Capture the cell that displays the provided text and extract its [X, Y] central coordinate. 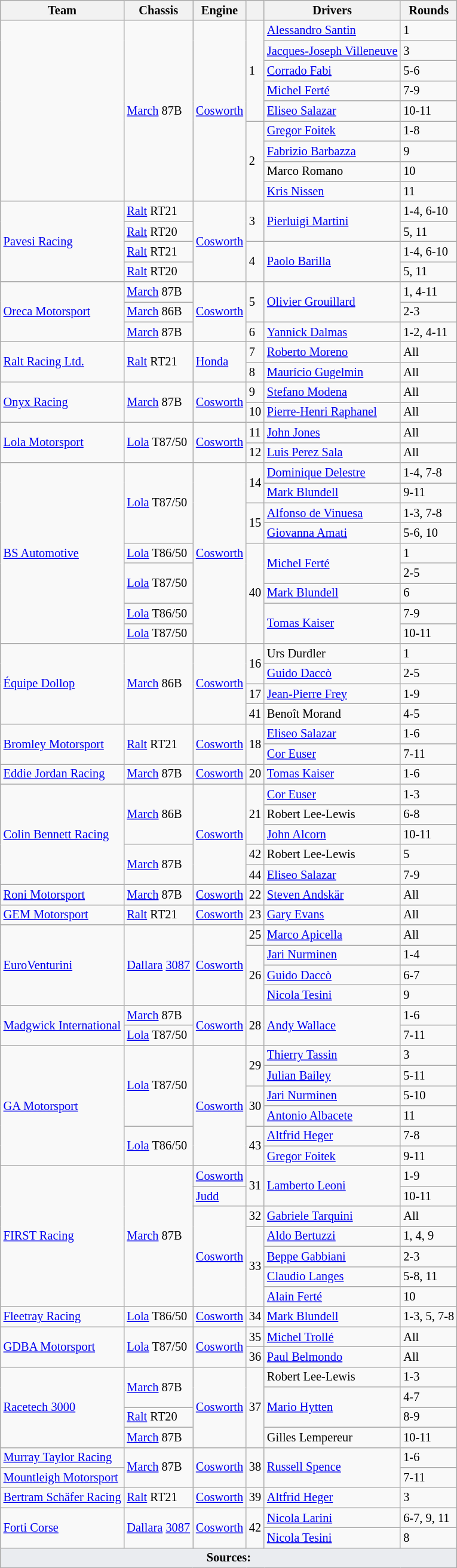
Corrado Fabi [332, 70]
Dominique Delestre [332, 472]
14 [255, 482]
38 [255, 1468]
Kris Nissen [332, 191]
5-10 [429, 1096]
1-4, 7-8 [429, 472]
FIRST Racing [62, 1236]
Bromley Motorsport [62, 744]
Roberto Moreno [332, 352]
Thierry Tassin [332, 1055]
7-8 [429, 1136]
Stefano Modena [332, 392]
2 [255, 161]
6-7 [429, 975]
Giovanna Amati [332, 533]
5-6, 10 [429, 533]
Eddie Jordan Racing [62, 774]
34 [255, 1317]
Olivier Grouillard [332, 302]
41 [255, 714]
12 [255, 453]
4 [255, 262]
Alessandro Santin [332, 30]
7 [255, 352]
John Jones [332, 432]
8-9 [429, 1417]
Engine [220, 10]
GEM Motorsport [62, 915]
Lamberto Leoni [332, 1186]
37 [255, 1407]
26 [255, 974]
Jacques-Joseph Villeneuve [332, 51]
Andy Wallace [332, 1025]
Paul Belmondo [332, 1357]
Michel Trollé [332, 1337]
Pierluigi Martini [332, 221]
Oreca Motorsport [62, 312]
5-8, 11 [429, 1277]
Gilles Lempereur [332, 1437]
21 [255, 814]
Aldo Bertuzzi [332, 1236]
Julian Bailey [332, 1075]
Colin Bennett Racing [62, 834]
Racetech 3000 [62, 1407]
6-7, 9, 11 [429, 1518]
29 [255, 1065]
23 [255, 915]
5-11 [429, 1075]
Antonio Albacete [332, 1115]
39 [255, 1498]
John Alcorn [332, 834]
Marco Apicella [332, 935]
1, 4, 9 [429, 1236]
16 [255, 663]
Urs Durdler [332, 653]
Luis Perez Sala [332, 453]
Fabrizio Barbazza [332, 151]
Roni Motorsport [62, 894]
43 [255, 1145]
Alain Ferté [332, 1296]
Onyx Racing [62, 402]
17 [255, 694]
15 [255, 523]
Ralt Racing Ltd. [62, 362]
Mountleigh Motorsport [62, 1477]
32 [255, 1216]
Maurício Gugelmin [332, 372]
Nicola Larini [332, 1518]
Gabriele Tarquini [332, 1216]
Honda [220, 362]
Rounds [429, 10]
GDBA Motorsport [62, 1347]
Claudio Langes [332, 1277]
Team [62, 10]
6-8 [429, 814]
GA Motorsport [62, 1105]
35 [255, 1337]
Lola Motorsport [62, 442]
Chassis [158, 10]
1, 4-11 [429, 292]
30 [255, 1106]
Mario Hytten [332, 1407]
Drivers [332, 10]
1-4 [429, 955]
25 [255, 935]
1-2, 4-11 [429, 332]
31 [255, 1186]
Benoît Morand [332, 714]
Marco Romano [332, 171]
Yannick Dalmas [332, 332]
Forti Corse [62, 1527]
18 [255, 744]
Équipe Dollop [62, 683]
Judd [220, 1196]
22 [255, 894]
5-6 [429, 70]
1-3, 7-8 [429, 513]
1-3, 5, 7-8 [429, 1317]
Pavesi Racing [62, 241]
1-8 [429, 131]
33 [255, 1266]
Beppe Gabbiani [332, 1256]
Murray Taylor Racing [62, 1458]
Bertram Schäfer Racing [62, 1498]
Sources: [229, 1558]
44 [255, 875]
Paolo Barilla [332, 262]
28 [255, 1025]
20 [255, 774]
Gary Evans [332, 915]
BS Automotive [62, 553]
Russell Spence [332, 1468]
Jean-Pierre Frey [332, 694]
Steven Andskär [332, 894]
Madgwick International [62, 1025]
EuroVenturini [62, 965]
Pierre-Henri Raphanel [332, 412]
4-5 [429, 714]
40 [255, 593]
36 [255, 1357]
4-7 [429, 1397]
Fleetray Racing [62, 1317]
Alfonso de Vinuesa [332, 513]
